Output the [X, Y] coordinate of the center of the cell containing the given text.  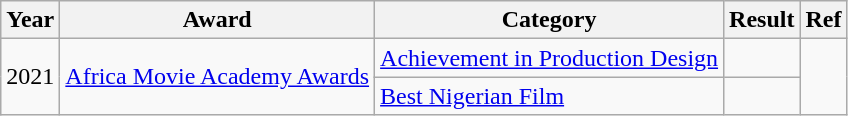
Ref [824, 20]
2021 [30, 77]
Category [550, 20]
Achievement in Production Design [550, 58]
Africa Movie Academy Awards [218, 77]
Best Nigerian Film [550, 96]
Year [30, 20]
Award [218, 20]
Result [762, 20]
